Determine the (X, Y) coordinate at the center of the cell enclosing the given text.  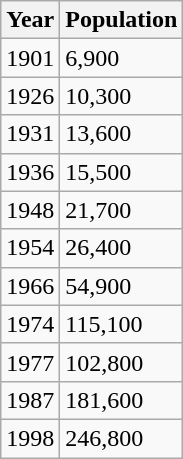
115,100 (122, 324)
246,800 (122, 438)
10,300 (122, 96)
26,400 (122, 248)
1974 (30, 324)
21,700 (122, 210)
Population (122, 20)
1926 (30, 96)
Year (30, 20)
1954 (30, 248)
1948 (30, 210)
13,600 (122, 134)
1966 (30, 286)
1931 (30, 134)
1977 (30, 362)
1901 (30, 58)
15,500 (122, 172)
6,900 (122, 58)
54,900 (122, 286)
1987 (30, 400)
102,800 (122, 362)
181,600 (122, 400)
1936 (30, 172)
1998 (30, 438)
